Find where the given text appears and provide that cell's center as (X, Y) coordinate. 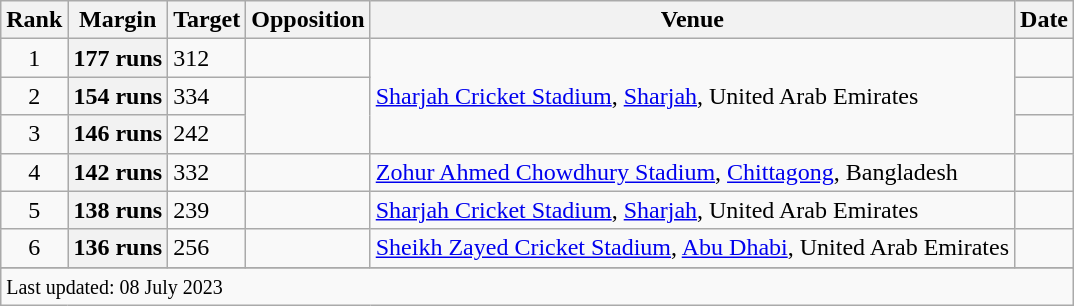
146 runs (118, 134)
142 runs (118, 172)
1 (34, 58)
Zohur Ahmed Chowdhury Stadium, Chittagong, Bangladesh (692, 172)
5 (34, 210)
312 (207, 58)
Sheikh Zayed Cricket Stadium, Abu Dhabi, United Arab Emirates (692, 248)
4 (34, 172)
2 (34, 96)
Opposition (308, 20)
138 runs (118, 210)
Margin (118, 20)
334 (207, 96)
242 (207, 134)
Rank (34, 20)
332 (207, 172)
6 (34, 248)
Venue (692, 20)
154 runs (118, 96)
256 (207, 248)
239 (207, 210)
Date (1044, 20)
3 (34, 134)
177 runs (118, 58)
Target (207, 20)
Last updated: 08 July 2023 (538, 286)
136 runs (118, 248)
